Capture the cell that displays the provided text and extract its (x, y) central coordinate. 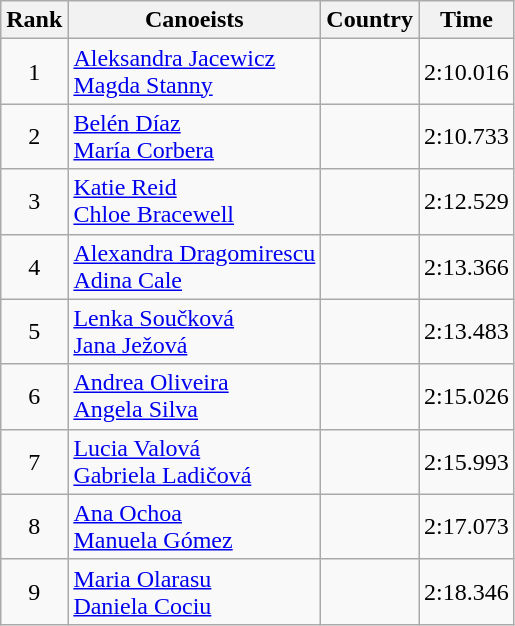
Country (370, 20)
2 (34, 136)
2:13.366 (467, 266)
3 (34, 202)
8 (34, 526)
2:15.993 (467, 462)
Ana OchoaManuela Gómez (194, 526)
2:10.733 (467, 136)
5 (34, 332)
Time (467, 20)
2:15.026 (467, 396)
2:18.346 (467, 592)
Alexandra DragomirescuAdina Cale (194, 266)
Canoeists (194, 20)
Andrea OliveiraAngela Silva (194, 396)
Belén DíazMaría Corbera (194, 136)
2:10.016 (467, 72)
7 (34, 462)
2:12.529 (467, 202)
Rank (34, 20)
Katie ReidChloe Bracewell (194, 202)
2:17.073 (467, 526)
2:13.483 (467, 332)
Lucia ValováGabriela Ladičová (194, 462)
Lenka SoučkováJana Ježová (194, 332)
6 (34, 396)
Maria OlarasuDaniela Cociu (194, 592)
1 (34, 72)
4 (34, 266)
Aleksandra JacewiczMagda Stanny (194, 72)
9 (34, 592)
